Provide the [x, y] coordinate of the cell's center where the given text is located.  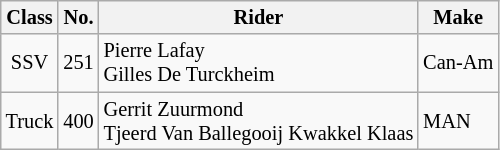
251 [78, 63]
Truck [30, 121]
Make [458, 17]
No. [78, 17]
Can-Am [458, 63]
Rider [259, 17]
SSV [30, 63]
MAN [458, 121]
400 [78, 121]
Pierre Lafay Gilles De Turckheim [259, 63]
Gerrit Zuurmond Tjeerd Van Ballegooij Kwakkel Klaas [259, 121]
Class [30, 17]
